Determine the (x, y) coordinate at the center of the cell enclosing the given text.  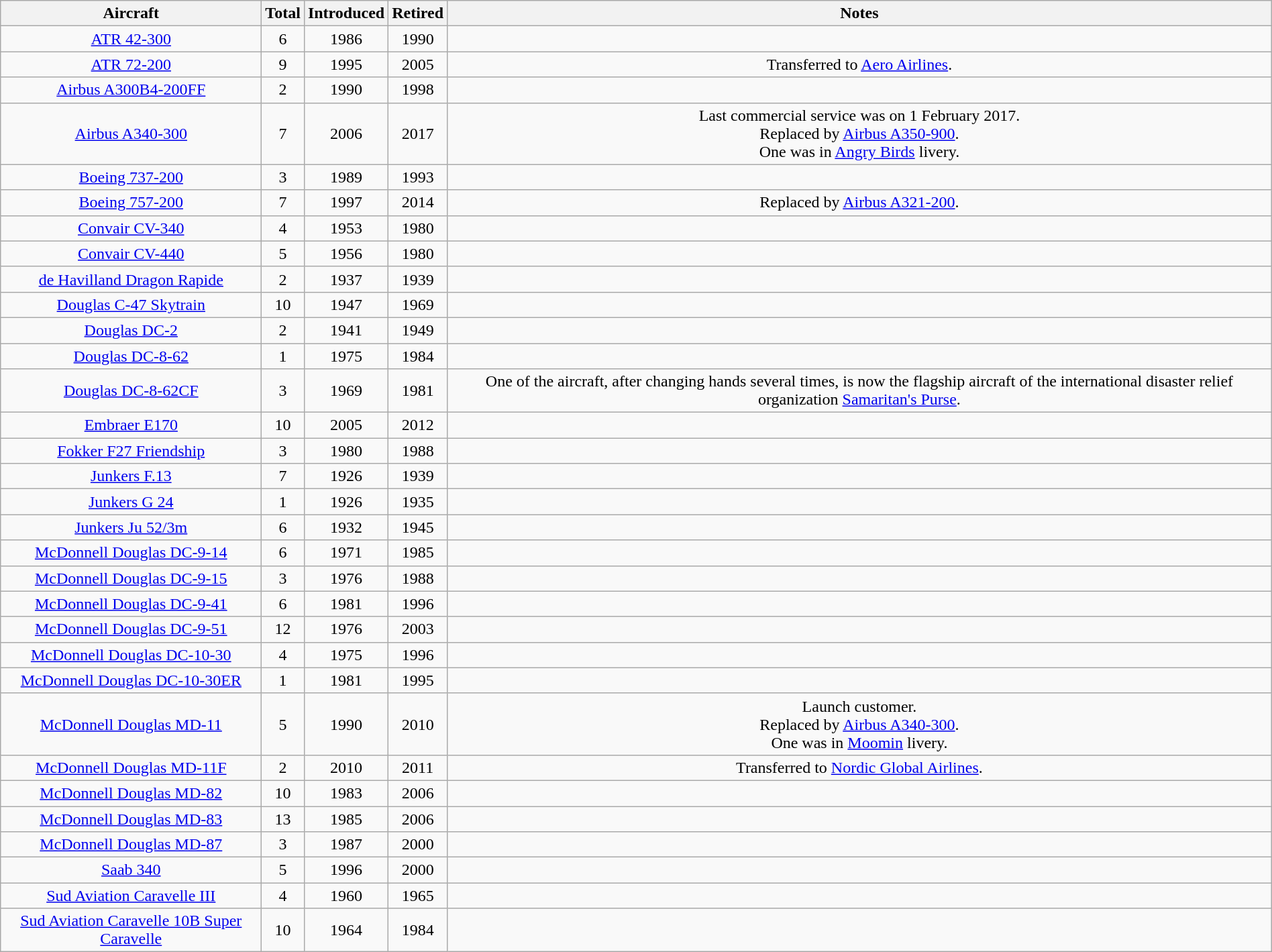
Boeing 737-200 (131, 177)
Douglas DC-8-62 (131, 356)
1993 (418, 177)
1986 (346, 39)
Transferred to Aero Airlines. (860, 64)
Embraer E170 (131, 425)
Douglas DC-8-62CF (131, 390)
Airbus A300B4-200FF (131, 90)
1997 (346, 203)
1989 (346, 177)
1941 (346, 330)
1998 (418, 90)
Junkers Ju 52/3m (131, 527)
Aircraft (131, 13)
12 (283, 629)
1945 (418, 527)
McDonnell Douglas MD-83 (131, 819)
Convair CV-340 (131, 228)
Replaced by Airbus A321-200. (860, 203)
McDonnell Douglas MD-11F (131, 768)
1947 (346, 305)
1987 (346, 845)
Retired (418, 13)
Fokker F27 Friendship (131, 451)
1949 (418, 330)
ATR 42-300 (131, 39)
1964 (346, 930)
de Havilland Dragon Rapide (131, 279)
1983 (346, 793)
McDonnell Douglas MD-82 (131, 793)
McDonnell Douglas DC-9-51 (131, 629)
9 (283, 64)
1971 (346, 553)
Notes (860, 13)
Sud Aviation Caravelle 10B Super Caravelle (131, 930)
McDonnell Douglas DC-10-30 (131, 655)
Total (283, 13)
McDonnell Douglas MD-87 (131, 845)
1932 (346, 527)
Junkers G 24 (131, 502)
Boeing 757-200 (131, 203)
Douglas DC-2 (131, 330)
2012 (418, 425)
Convair CV-440 (131, 254)
1937 (346, 279)
1956 (346, 254)
McDonnell Douglas DC-10-30ER (131, 680)
Sud Aviation Caravelle III (131, 896)
ATR 72-200 (131, 64)
Douglas C-47 Skytrain (131, 305)
McDonnell Douglas DC-9-14 (131, 553)
2017 (418, 134)
1960 (346, 896)
1953 (346, 228)
13 (283, 819)
Launch customer.Replaced by Airbus A340-300.One was in Moomin livery. (860, 724)
Junkers F.13 (131, 476)
Transferred to Nordic Global Airlines. (860, 768)
Last commercial service was on 1 February 2017.Replaced by Airbus A350-900.One was in Angry Birds livery. (860, 134)
1935 (418, 502)
1965 (418, 896)
McDonnell Douglas DC-9-15 (131, 578)
2011 (418, 768)
2014 (418, 203)
McDonnell Douglas MD-11 (131, 724)
Saab 340 (131, 870)
Introduced (346, 13)
Airbus A340-300 (131, 134)
McDonnell Douglas DC-9-41 (131, 604)
2003 (418, 629)
